Capture the cell that displays the provided text and extract its (X, Y) central coordinate. 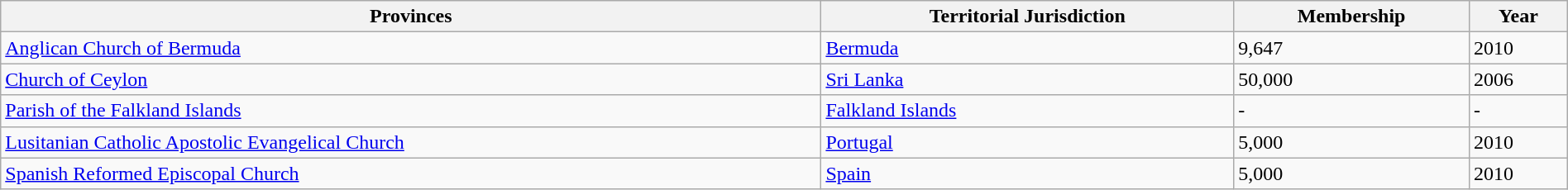
Provinces (411, 17)
Falkland Islands (1027, 111)
Year (1518, 17)
Portugal (1027, 142)
50,000 (1351, 79)
2006 (1518, 79)
Sri Lanka (1027, 79)
Membership (1351, 17)
Church of Ceylon (411, 79)
9,647 (1351, 48)
Anglican Church of Bermuda (411, 48)
Lusitanian Catholic Apostolic Evangelical Church (411, 142)
Spain (1027, 173)
Parish of the Falkland Islands (411, 111)
Bermuda (1027, 48)
Spanish Reformed Episcopal Church (411, 173)
Territorial Jurisdiction (1027, 17)
